From the cell containing the given text, extract its center point as [X, Y] coordinate. 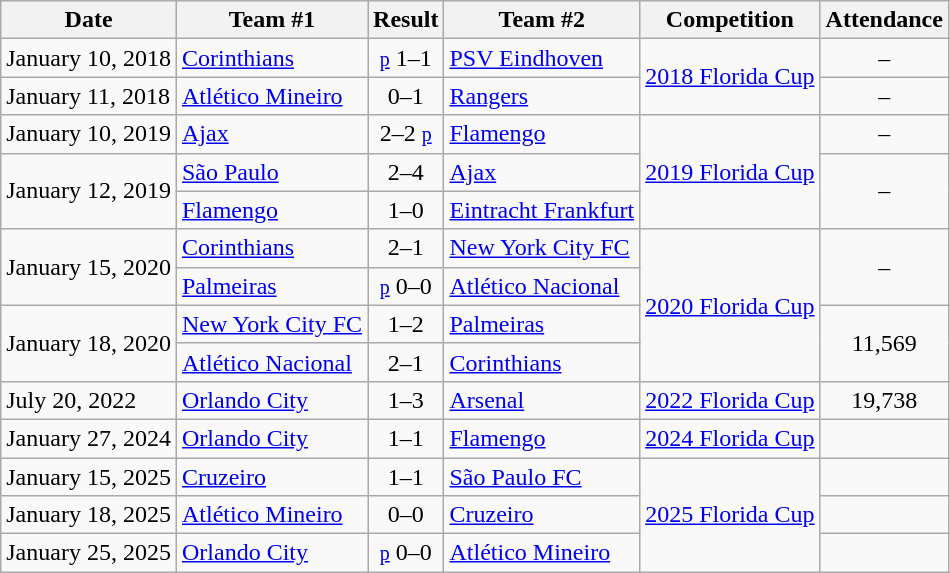
January 10, 2019 [89, 134]
January 18, 2020 [89, 343]
January 10, 2018 [89, 58]
Arsenal [542, 400]
2–2 p [406, 134]
1–0 [406, 210]
January 12, 2019 [89, 191]
Result [406, 20]
January 27, 2024 [89, 438]
January 15, 2020 [89, 267]
11,569 [884, 343]
1–2 [406, 324]
Rangers [542, 96]
January 18, 2025 [89, 515]
0–1 [406, 96]
January 11, 2018 [89, 96]
2025 Florida Cup [730, 515]
0–0 [406, 515]
19,738 [884, 400]
January 15, 2025 [89, 477]
Eintracht Frankfurt [542, 210]
Team #1 [272, 20]
São Paulo FC [542, 477]
p 1–1 [406, 58]
Attendance [884, 20]
2019 Florida Cup [730, 172]
São Paulo [272, 172]
2022 Florida Cup [730, 400]
2020 Florida Cup [730, 305]
Competition [730, 20]
Team #2 [542, 20]
2018 Florida Cup [730, 77]
Date [89, 20]
January 25, 2025 [89, 553]
July 20, 2022 [89, 400]
1–3 [406, 400]
2–4 [406, 172]
PSV Eindhoven [542, 58]
2024 Florida Cup [730, 438]
